Search for the cell housing the specified text and yield its (x, y) center coordinate. 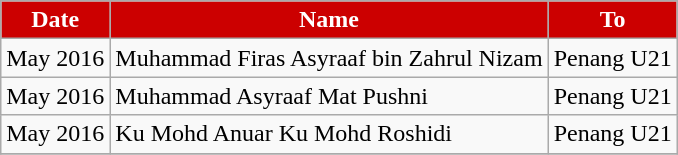
Name (329, 20)
Ku Mohd Anuar Ku Mohd Roshidi (329, 134)
Date (56, 20)
Muhammad Asyraaf Mat Pushni (329, 96)
To (612, 20)
Muhammad Firas Asyraaf bin Zahrul Nizam (329, 58)
